Extract the (x, y) coordinate from the center of the cell holding the provided text.  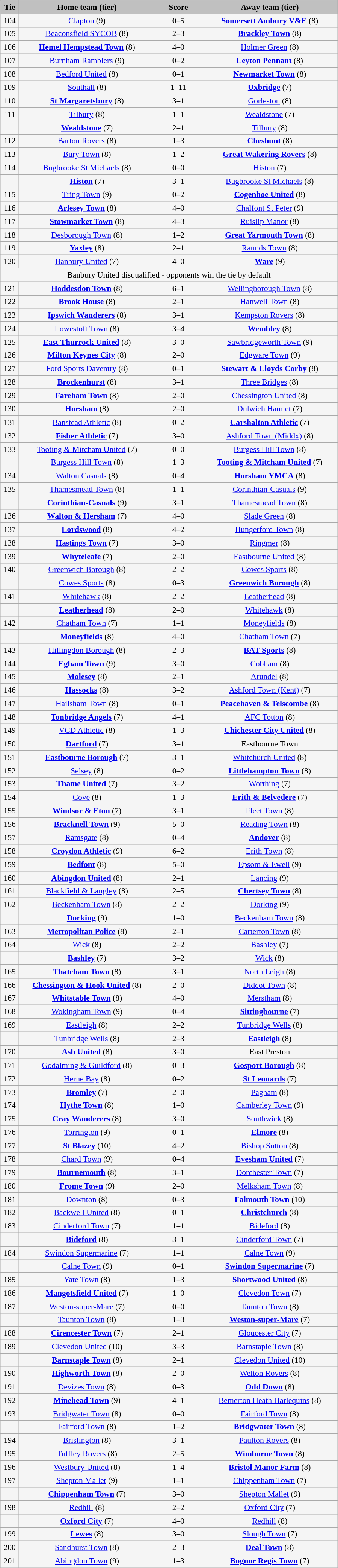
Banbury United disqualified - opponents win the tie by default (169, 275)
Ford Sports Daventry (8) (87, 369)
184 (10, 1253)
107 (10, 61)
Eastbourne United (8) (270, 557)
Brook House (8) (87, 302)
Shortwood United (8) (270, 1280)
4–3 (179, 221)
Blackfield & Langley (8) (87, 891)
Backwell United (8) (87, 1213)
Score (179, 7)
111 (10, 114)
Welton Rovers (8) (270, 1374)
Three Bridges (8) (270, 382)
152 (10, 771)
140 (10, 570)
Ware (9) (270, 262)
165 (10, 972)
178 (10, 1159)
Tring Town (9) (87, 195)
Molesey (8) (87, 677)
Eastbourne Town (270, 744)
Clevedon Town (7) (270, 1293)
Ash United (8) (87, 1052)
Hassocks (8) (87, 690)
Holmer Green (8) (270, 47)
164 (10, 945)
194 (10, 1441)
110 (10, 101)
117 (10, 221)
Windsor & Eton (7) (87, 811)
132 (10, 436)
Cray Wanderers (8) (87, 1119)
Home team (tier) (87, 7)
Arlesey Town (8) (87, 208)
AFC Totton (8) (270, 717)
Banbury United (7) (87, 262)
Metropolitan Police (8) (87, 931)
190 (10, 1374)
BAT Sports (8) (270, 650)
Chessington & Hook United (8) (87, 985)
113 (10, 155)
Ruislip Manor (8) (270, 221)
Whitchurch United (8) (270, 757)
Frome Town (9) (87, 1186)
Bury Town (8) (87, 155)
188 (10, 1333)
6–2 (179, 851)
119 (10, 248)
157 (10, 838)
1–11 (179, 88)
126 (10, 355)
127 (10, 369)
174 (10, 1105)
162 (10, 905)
155 (10, 811)
Edgware Town (9) (270, 355)
Ringmer (8) (270, 543)
Didcot Town (8) (270, 985)
Egham Town (9) (87, 664)
Eastbourne Borough (7) (87, 757)
Slough Town (7) (270, 1534)
121 (10, 288)
Stowmarket Town (8) (87, 221)
Wokingham Town (9) (87, 1012)
139 (10, 557)
Clapton (9) (87, 21)
Arundel (8) (270, 677)
141 (10, 597)
Yaxley (8) (87, 248)
195 (10, 1454)
Uxbridge (7) (270, 88)
Wimborne Town (8) (270, 1454)
Lewes (8) (87, 1534)
144 (10, 664)
Highworth Town (8) (87, 1374)
Epsom & Ewell (9) (270, 864)
Odd Down (8) (270, 1387)
Gloucester City (7) (270, 1333)
191 (10, 1387)
156 (10, 824)
Gosport Borough (8) (270, 1066)
Paulton Rovers (8) (270, 1441)
185 (10, 1280)
Erith & Belvedere (7) (270, 798)
Merstham (8) (270, 998)
Burnham Ramblers (9) (87, 61)
East Preston (270, 1052)
Newmarket Town (8) (270, 74)
198 (10, 1507)
150 (10, 744)
118 (10, 235)
Downton (8) (87, 1200)
123 (10, 315)
Worthing (7) (270, 784)
192 (10, 1400)
168 (10, 1012)
147 (10, 704)
116 (10, 208)
Carshalton Athletic (7) (270, 423)
138 (10, 543)
Cogenhoe United (8) (270, 195)
Godalming & Guildford (8) (87, 1066)
128 (10, 382)
Walton & Hersham (7) (87, 516)
Ashford Town (Middx) (8) (270, 436)
187 (10, 1307)
Lordswood (8) (87, 530)
Brislington (8) (87, 1441)
Reading Town (8) (270, 824)
Hemel Hempstead Town (8) (87, 47)
Melksham Town (8) (270, 1186)
181 (10, 1200)
Away team (tier) (270, 7)
Bedfont (8) (87, 864)
Tie (10, 7)
Great Wakering Rovers (8) (270, 155)
Cove (8) (87, 798)
167 (10, 998)
Ramsgate (8) (87, 838)
Croydon Athletic (9) (87, 851)
200 (10, 1548)
189 (10, 1347)
137 (10, 530)
Southall (8) (87, 88)
177 (10, 1146)
Dartford (7) (87, 744)
173 (10, 1092)
Stewart & Lloyds Corby (8) (270, 369)
Chertsey Town (8) (270, 891)
Dorchester Town (7) (270, 1173)
131 (10, 423)
151 (10, 757)
142 (10, 623)
Thatcham Town (8) (87, 972)
183 (10, 1226)
Southwick (8) (270, 1119)
0–5 (179, 21)
106 (10, 47)
Bristol Manor Farm (8) (270, 1467)
Desborough Town (8) (87, 235)
6–1 (179, 288)
Andover (8) (270, 838)
Selsey (8) (87, 771)
153 (10, 784)
Bromley (7) (87, 1092)
Great Yarmouth Town (8) (270, 235)
176 (10, 1133)
Sawbridgeworth Town (9) (270, 342)
Lowestoft Town (8) (87, 329)
Sittingbourne (7) (270, 1012)
Horsham YMCA (8) (270, 476)
Walton Casuals (8) (87, 476)
3–4 (179, 329)
Fareham Town (8) (87, 396)
Leyton Pennant (8) (270, 61)
148 (10, 717)
179 (10, 1173)
197 (10, 1481)
Evesham United (7) (270, 1159)
Bedford United (8) (87, 74)
Bishop Sutton (8) (270, 1146)
Gorleston (8) (270, 101)
Abingdon Town (9) (87, 1561)
Erith Town (8) (270, 851)
115 (10, 195)
East Thurrock United (8) (87, 342)
Banstead Athletic (8) (87, 423)
Bracknell Town (9) (87, 824)
Slade Green (8) (270, 516)
149 (10, 731)
Yate Town (8) (87, 1280)
134 (10, 476)
Peacehaven & Telscombe (8) (270, 704)
172 (10, 1079)
169 (10, 1025)
Horsham (8) (87, 409)
124 (10, 329)
186 (10, 1293)
201 (10, 1561)
Chard Town (9) (87, 1159)
Cirencester Town (7) (87, 1333)
Thame United (7) (87, 784)
Lancing (9) (270, 878)
182 (10, 1213)
108 (10, 74)
Christchurch (8) (270, 1213)
Hoddesdon Town (8) (87, 288)
171 (10, 1066)
Torrington (9) (87, 1133)
Whitstable Town (8) (87, 998)
Ashford Town (Kent) (7) (270, 690)
170 (10, 1052)
104 (10, 21)
135 (10, 490)
Littlehampton Town (8) (270, 771)
166 (10, 985)
Beaconsfield SYCOB (8) (87, 34)
3–3 (179, 1347)
199 (10, 1534)
163 (10, 931)
196 (10, 1467)
Cobham (8) (270, 664)
Wembley (8) (270, 329)
105 (10, 34)
114 (10, 168)
Whyteleafe (7) (87, 557)
Hailsham Town (8) (87, 704)
133 (10, 449)
Fisher Athletic (7) (87, 436)
Bemerton Heath Harlequins (8) (270, 1400)
Hythe Town (8) (87, 1105)
175 (10, 1119)
154 (10, 798)
Hanwell Town (8) (270, 302)
Westbury United (8) (87, 1467)
Somersett Ambury V&E (8) (270, 21)
Cheshunt (8) (270, 141)
145 (10, 677)
Chichester City United (8) (270, 731)
Ipswich Wanderers (8) (87, 315)
Carterton Town (8) (270, 931)
Fleet Town (8) (270, 811)
Sandhurst Town (8) (87, 1548)
Devizes Town (8) (87, 1387)
Hillingdon Borough (8) (87, 650)
Hungerford Town (8) (270, 530)
Abingdon United (8) (87, 878)
Camberley Town (9) (270, 1105)
112 (10, 141)
130 (10, 409)
Hastings Town (7) (87, 543)
Dulwich Hamlet (7) (270, 409)
180 (10, 1186)
Bournemouth (8) (87, 1173)
159 (10, 864)
St Blazey (10) (87, 1146)
Tonbridge Angels (7) (87, 717)
Minehead Town (9) (87, 1400)
Brockenhurst (8) (87, 382)
146 (10, 690)
Kempston Rovers (8) (270, 315)
St Leonards (7) (270, 1079)
136 (10, 516)
Deal Town (8) (270, 1548)
143 (10, 650)
129 (10, 396)
120 (10, 262)
North Leigh (8) (270, 972)
109 (10, 88)
Chessington United (8) (270, 396)
125 (10, 342)
Pagham (8) (270, 1092)
Raunds Town (8) (270, 248)
122 (10, 302)
Brackley Town (8) (270, 34)
Elmore (8) (270, 1133)
160 (10, 878)
Falmouth Town (10) (270, 1200)
VCD Athletic (8) (87, 731)
Chalfont St Peter (9) (270, 208)
St Margaretsbury (8) (87, 101)
Wellingborough Town (8) (270, 288)
Barton Rovers (8) (87, 141)
161 (10, 891)
Herne Bay (8) (87, 1079)
193 (10, 1414)
Milton Keynes City (8) (87, 355)
158 (10, 851)
Mangotsfield United (7) (87, 1293)
Tuffley Rovers (8) (87, 1454)
1–4 (179, 1467)
Bognor Regis Town (7) (270, 1561)
